Scan for the cell matching the given text and deliver its (x, y) coordinate at center. 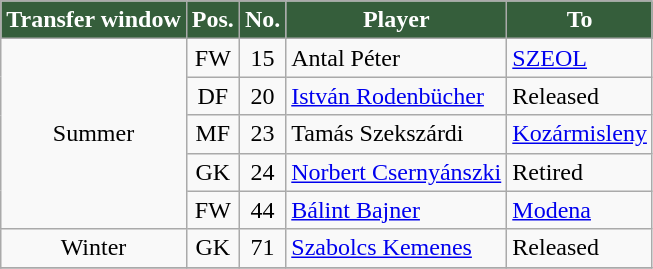
Transfer window (94, 20)
DF (212, 96)
Pos. (212, 20)
23 (262, 134)
SZEOL (580, 58)
Szabolcs Kemenes (396, 248)
Player (396, 20)
Modena (580, 210)
Norbert Csernyánszki (396, 172)
István Rodenbücher (396, 96)
Tamás Szekszárdi (396, 134)
Summer (94, 134)
Winter (94, 248)
To (580, 20)
20 (262, 96)
Retired (580, 172)
15 (262, 58)
24 (262, 172)
71 (262, 248)
44 (262, 210)
Antal Péter (396, 58)
Bálint Bajner (396, 210)
Kozármisleny (580, 134)
MF (212, 134)
No. (262, 20)
